Scan for the cell matching the given text and deliver its (x, y) coordinate at center. 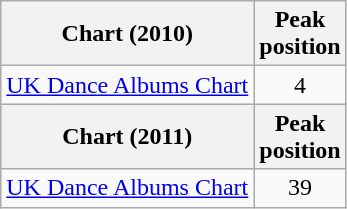
39 (300, 188)
Chart (2010) (128, 34)
4 (300, 85)
Chart (2011) (128, 136)
